Return [X, Y] of the center of cell containing provided text 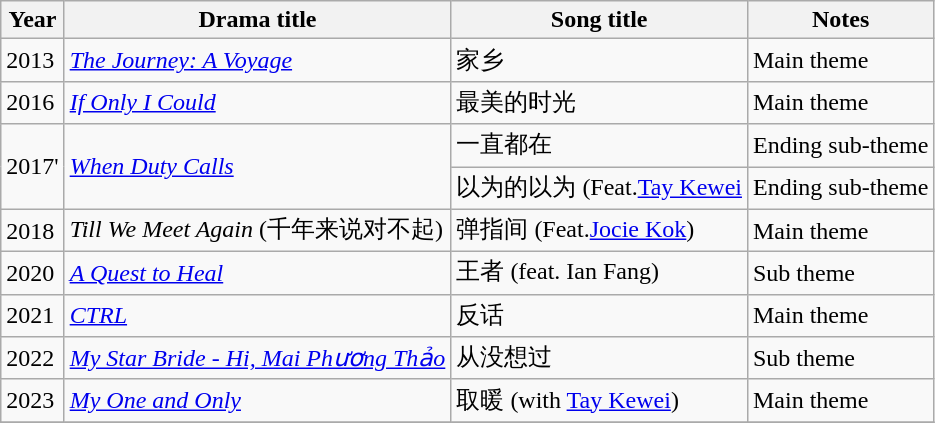
反话 [600, 316]
2013 [32, 60]
Drama title [258, 20]
My One and Only [258, 400]
The Journey: A Voyage [258, 60]
When Duty Calls [258, 166]
2017' [32, 166]
If Only I Could [258, 102]
2016 [32, 102]
2020 [32, 274]
从没想过 [600, 358]
2023 [32, 400]
取暖 (with Tay Kewei) [600, 400]
王者 (feat. Ian Fang) [600, 274]
以为的以为 (Feat.Tay Kewei [600, 188]
Till We Meet Again (千年来说对不起) [258, 230]
My Star Bride - Hi, Mai Phương Thảo [258, 358]
A Quest to Heal [258, 274]
Year [32, 20]
一直都在 [600, 146]
Song title [600, 20]
2018 [32, 230]
最美的时光 [600, 102]
2021 [32, 316]
弹指间 (Feat.Jocie Kok) [600, 230]
CTRL [258, 316]
2022 [32, 358]
Notes [840, 20]
家乡 [600, 60]
